Extract the (x, y) coordinate from the center of the cell holding the provided text.  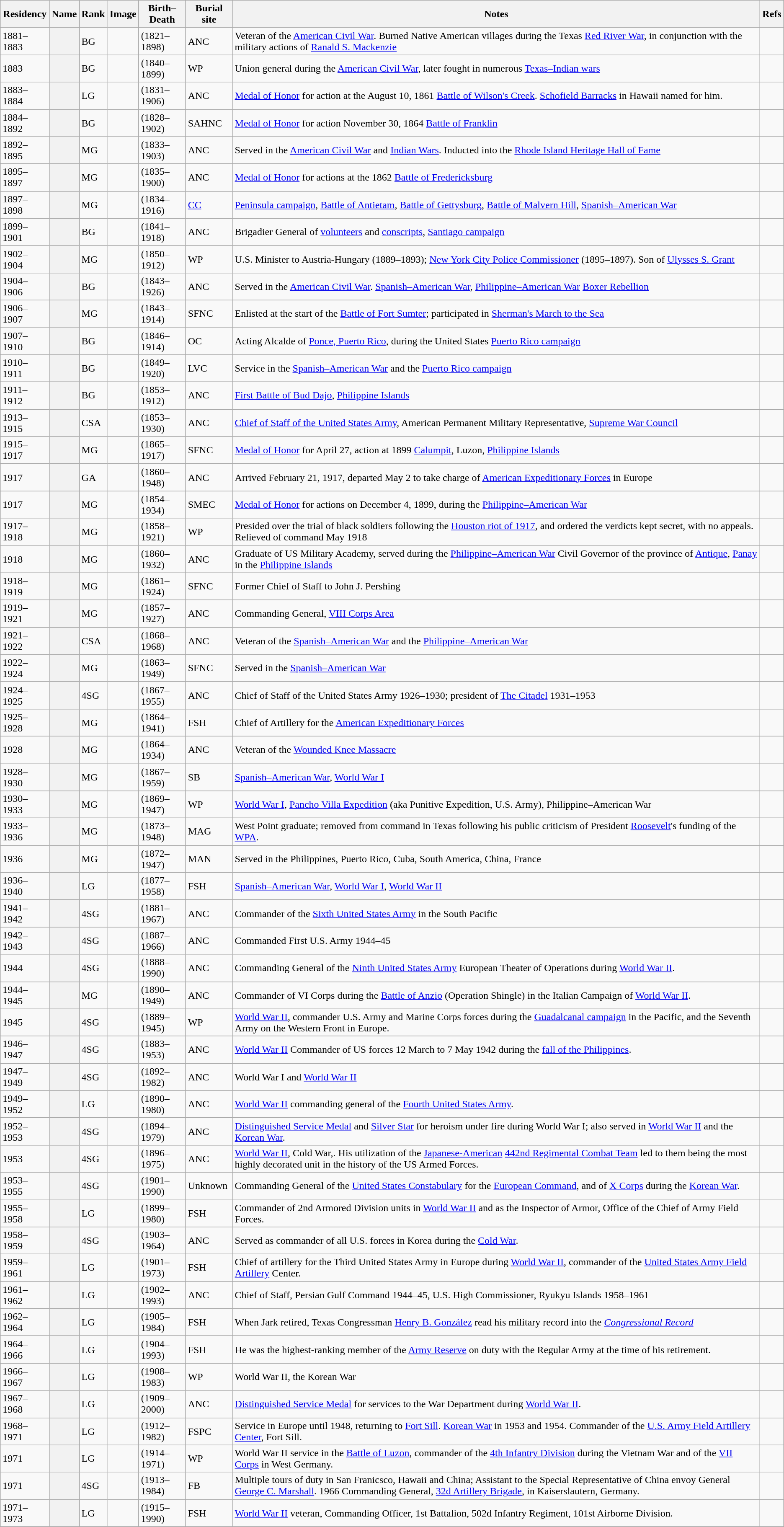
1924–1925 (25, 695)
1881–1883 (25, 41)
(1833–1903) (162, 150)
1952–1953 (25, 1131)
1928 (25, 750)
Residency (25, 14)
Distinguished Service Medal for services to the War Department during World War II. (496, 1404)
Commanding General of the Ninth United States Army European Theater of Operations during World War II. (496, 968)
SAHNC (209, 123)
(1834–1916) (162, 204)
1955–1958 (25, 1213)
Former Chief of Staff to John J. Pershing (496, 587)
(1849–1920) (162, 369)
(1867–1959) (162, 777)
(1857–1927) (162, 613)
(1902–1993) (162, 1295)
1946–1947 (25, 1050)
1906–1907 (25, 313)
(1843–1926) (162, 287)
1925–1928 (25, 722)
SB (209, 777)
1913–1915 (25, 423)
Service in the Spanish–American War and the Puerto Rico campaign (496, 369)
GA (93, 478)
(1861–1924) (162, 587)
MAG (209, 832)
When Jark retired, Texas Congressman Henry B. González read his military record into the Congressional Record (496, 1322)
1922–1924 (25, 668)
Unknown (209, 1186)
1918–1919 (25, 587)
OC (209, 341)
U.S. Minister to Austria-Hungary (1889–1893); New York City Police Commissioner (1895–1897). Son of Ulysses S. Grant (496, 259)
1944–1945 (25, 995)
Served in the Philippines, Puerto Rico, Cuba, South America, China, France (496, 859)
1915–1917 (25, 450)
World War II service in the Battle of Luzon, commander of the 4th Infantry Division during the Vietnam War and of the VII Corps in West Germany. (496, 1459)
World War II, the Korean War (496, 1377)
Distinguished Service Medal and Silver Star for heroism under fire during World War I; also served in World War II and the Korean War. (496, 1131)
Name (64, 14)
1947–1949 (25, 1077)
Commander of VI Corps during the Battle of Anzio (Operation Shingle) in the Italian Campaign of World War II. (496, 995)
Served in the American Civil War and Indian Wars. Inducted into the Rhode Island Heritage Hall of Fame (496, 150)
(1901–1973) (162, 1268)
FB (209, 1486)
1953–1955 (25, 1186)
(1853–1930) (162, 423)
Spanish–American War, World War I, World War II (496, 886)
Chief of Artillery for the American Expeditionary Forces (496, 722)
Veteran of the Wounded Knee Massacre (496, 750)
(1873–1948) (162, 832)
Commander of 2nd Armored Division units in World War II and as the Inspector of Armor, Office of the Chief of Army Field Forces. (496, 1213)
1892–1895 (25, 150)
World War I and World War II (496, 1077)
Chief of Staff of the United States Army, American Permanent Military Representative, Supreme War Council (496, 423)
Commanding General, VIII Corps Area (496, 613)
First Battle of Bud Dajo, Philippine Islands (496, 395)
Service in Europe until 1948, returning to Fort Sill. Korean War in 1953 and 1954. Commander of the U.S. Army Field Artillery Center, Fort Sill. (496, 1431)
1944 (25, 968)
1919–1921 (25, 613)
Notes (496, 14)
1964–1966 (25, 1350)
1953 (25, 1159)
LVC (209, 369)
(1909–2000) (162, 1404)
Burial site (209, 14)
(1868–1968) (162, 641)
1918 (25, 559)
(1887–1966) (162, 941)
Served as commander of all U.S. forces in Korea during the Cold War. (496, 1241)
1910–1911 (25, 369)
(1864–1941) (162, 722)
(1858–1921) (162, 532)
(1821–1898) (162, 41)
(1896–1975) (162, 1159)
(1877–1958) (162, 886)
1945 (25, 1022)
(1912–1982) (162, 1431)
SMEC (209, 504)
Enlisted at the start of the Battle of Fort Sumter; participated in Sherman's March to the Sea (496, 313)
1883–1884 (25, 96)
Chief of Staff, Persian Gulf Command 1944–45, U.S. High Commissioner, Ryukyu Islands 1958–1961 (496, 1295)
1928–1930 (25, 777)
1968–1971 (25, 1431)
(1881–1967) (162, 913)
Medal of Honor for actions at the 1862 Battle of Fredericksburg (496, 178)
World War II veteran, Commanding Officer, 1st Battalion, 502d Infantry Regiment, 101st Airborne Division. (496, 1513)
1959–1961 (25, 1268)
(1903–1964) (162, 1241)
Chief of artillery for the Third United States Army in Europe during World War II, commander of the United States Army Field Artillery Center. (496, 1268)
1911–1912 (25, 395)
Graduate of US Military Academy, served during the Philippine–American War Civil Governor of the province of Antique, Panay in the Philippine Islands (496, 559)
1949–1952 (25, 1104)
1904–1906 (25, 287)
1883 (25, 69)
Acting Alcalde of Ponce, Puerto Rico, during the United States Puerto Rico campaign (496, 341)
Served in the Spanish–American War (496, 668)
(1888–1990) (162, 968)
(1872–1947) (162, 859)
1933–1936 (25, 832)
Medal of Honor for action at the August 10, 1861 Battle of Wilson's Creek. Schofield Barracks in Hawaii named for him. (496, 96)
(1860–1948) (162, 478)
He was the highest-ranking member of the Army Reserve on duty with the Regular Army at the time of his retirement. (496, 1350)
1897–1898 (25, 204)
1942–1943 (25, 941)
MAN (209, 859)
Rank (93, 14)
1936 (25, 859)
Union general during the American Civil War, later fought in numerous Texas–Indian wars (496, 69)
(1894–1979) (162, 1131)
Commanded First U.S. Army 1944–45 (496, 941)
CC (209, 204)
1941–1942 (25, 913)
1930–1933 (25, 804)
1917–1918 (25, 532)
(1899–1980) (162, 1213)
1884–1892 (25, 123)
Medal of Honor for action November 30, 1864 Battle of Franklin (496, 123)
1895–1897 (25, 178)
(1841–1918) (162, 232)
1902–1904 (25, 259)
Brigadier General of volunteers and conscripts, Santiago campaign (496, 232)
1971–1973 (25, 1513)
(1904–1993) (162, 1350)
(1892–1982) (162, 1077)
(1869–1947) (162, 804)
(1867–1955) (162, 695)
(1865–1917) (162, 450)
(1915–1990) (162, 1513)
1936–1940 (25, 886)
FSPC (209, 1431)
West Point graduate; removed from command in Texas following his public criticism of President Roosevelt's funding of the WPA. (496, 832)
(1901–1990) (162, 1186)
1958–1959 (25, 1241)
(1913–1984) (162, 1486)
(1863–1949) (162, 668)
World War II Commander of US forces 12 March to 7 May 1942 during the fall of the Philippines. (496, 1050)
(1854–1934) (162, 504)
1961–1962 (25, 1295)
Medal of Honor for April 27, action at 1899 Calumpit, Luzon, Philippine Islands (496, 450)
1899–1901 (25, 232)
(1828–1902) (162, 123)
(1860–1932) (162, 559)
(1850–1912) (162, 259)
Peninsula campaign, Battle of Antietam, Battle of Gettysburg, Battle of Malvern Hill, Spanish–American War (496, 204)
Served in the American Civil War. Spanish–American War, Philippine–American War Boxer Rebellion (496, 287)
(1905–1984) (162, 1322)
Commander of the Sixth United States Army in the South Pacific (496, 913)
Commanding General of the United States Constabulary for the European Command, and of X Corps during the Korean War. (496, 1186)
Veteran of the Spanish–American War and the Philippine–American War (496, 641)
(1843–1914) (162, 313)
1966–1967 (25, 1377)
World War I, Pancho Villa Expedition (aka Punitive Expedition, U.S. Army), Philippine–American War (496, 804)
Spanish–American War, World War I (496, 777)
(1914–1971) (162, 1459)
(1846–1914) (162, 341)
(1835–1900) (162, 178)
(1890–1949) (162, 995)
1921–1922 (25, 641)
(1889–1945) (162, 1022)
(1883–1953) (162, 1050)
Chief of Staff of the United States Army 1926–1930; president of The Citadel 1931–1953 (496, 695)
Medal of Honor for actions on December 4, 1899, during the Philippine–American War (496, 504)
1962–1964 (25, 1322)
(1840–1899) (162, 69)
Arrived February 21, 1917, departed May 2 to take charge of American Expeditionary Forces in Europe (496, 478)
(1853–1912) (162, 395)
1967–1968 (25, 1404)
Refs (772, 14)
World War II commanding general of the Fourth United States Army. (496, 1104)
Birth–Death (162, 14)
1907–1910 (25, 341)
(1908–1983) (162, 1377)
(1831–1906) (162, 96)
(1890–1980) (162, 1104)
(1864–1934) (162, 750)
Image (123, 14)
